Extract the (X, Y) coordinate from the center of the cell holding the provided text.  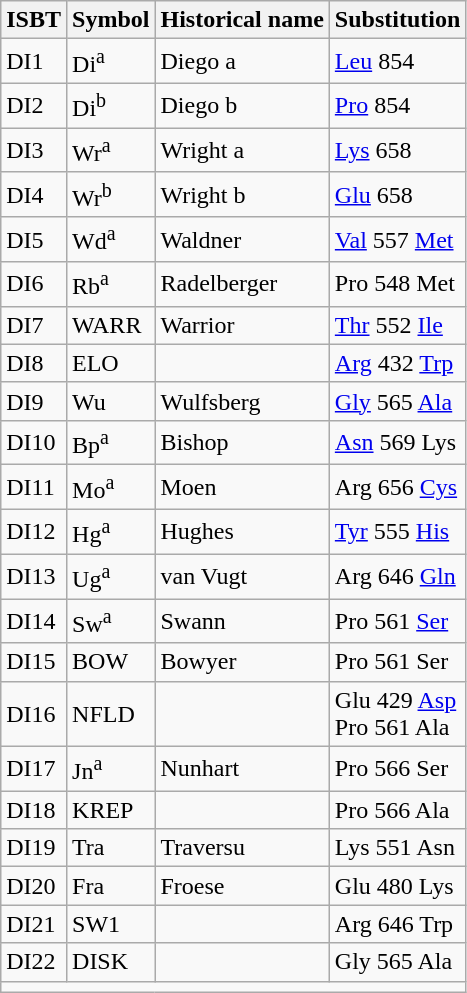
Bowyer (242, 662)
Pro 548 Met (397, 284)
DISK (111, 962)
Dia (111, 62)
van Vugt (242, 576)
DI20 (34, 886)
DI13 (34, 576)
Nunhart (242, 768)
Uga (111, 576)
Glu 658 (397, 194)
DI2 (34, 106)
Arg 656 Cys (397, 488)
Traversu (242, 848)
Moa (111, 488)
Wda (111, 240)
Thr 552 Ile (397, 325)
Dib (111, 106)
KREP (111, 810)
ISBT (34, 20)
Lys 658 (397, 150)
Tyr 555 His (397, 532)
Asn 569 Lys (397, 442)
DI17 (34, 768)
DI4 (34, 194)
Historical name (242, 20)
BOW (111, 662)
Hga (111, 532)
Wra (111, 150)
Bpa (111, 442)
Fra (111, 886)
Froese (242, 886)
Arg 432 Trp (397, 363)
DI18 (34, 810)
Wright a (242, 150)
Moen (242, 488)
SW1 (111, 924)
DI15 (34, 662)
DI1 (34, 62)
DI10 (34, 442)
Swann (242, 622)
Bishop (242, 442)
Symbol (111, 20)
Lys 551 Asn (397, 848)
Leu 854 (397, 62)
DI3 (34, 150)
Pro 854 (397, 106)
DI7 (34, 325)
DI19 (34, 848)
Pro 566 Ala (397, 810)
Glu 429 Asp Pro 561 Ala (397, 714)
ELO (111, 363)
DI5 (34, 240)
Substitution (397, 20)
Waldner (242, 240)
Hughes (242, 532)
Diego b (242, 106)
DI21 (34, 924)
Arg 646 Gln (397, 576)
Swa (111, 622)
Pro 566 Ser (397, 768)
Wrb (111, 194)
Radelberger (242, 284)
Tra (111, 848)
Wright b (242, 194)
Arg 646 Trp (397, 924)
DI8 (34, 363)
Val 557 Met (397, 240)
Wulfsberg (242, 401)
DI6 (34, 284)
DI9 (34, 401)
DI14 (34, 622)
NFLD (111, 714)
Diego a (242, 62)
DI12 (34, 532)
DI16 (34, 714)
Wu (111, 401)
DI11 (34, 488)
Jna (111, 768)
Glu 480 Lys (397, 886)
Warrior (242, 325)
Rba (111, 284)
WARR (111, 325)
DI22 (34, 962)
